Detect which cell encompasses the target text, then output its [X, Y] center coordinate. 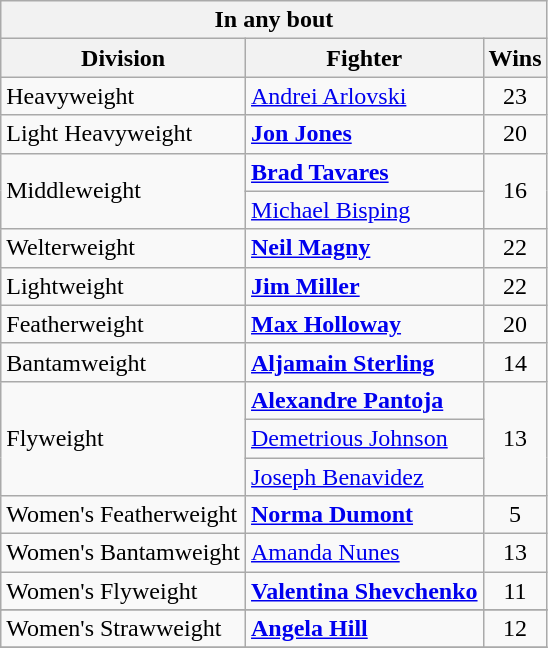
Amanda Nunes [365, 553]
Welterweight [124, 248]
Fighter [365, 58]
Women's Featherweight [124, 515]
Demetrious Johnson [365, 438]
Jim Miller [365, 286]
Women's Flyweight [124, 591]
Bantamweight [124, 362]
Michael Bisping [365, 210]
23 [515, 96]
Featherweight [124, 324]
Brad Tavares [365, 172]
Alexandre Pantoja [365, 400]
11 [515, 591]
16 [515, 191]
In any bout [274, 20]
Angela Hill [365, 629]
Light Heavyweight [124, 134]
Women's Strawweight [124, 629]
Jon Jones [365, 134]
Norma Dumont [365, 515]
Heavyweight [124, 96]
Wins [515, 58]
12 [515, 629]
Women's Bantamweight [124, 553]
Middleweight [124, 191]
Joseph Benavidez [365, 477]
5 [515, 515]
Valentina Shevchenko [365, 591]
Division [124, 58]
Neil Magny [365, 248]
Max Holloway [365, 324]
Aljamain Sterling [365, 362]
Flyweight [124, 438]
Andrei Arlovski [365, 96]
14 [515, 362]
Lightweight [124, 286]
